Locate the cell with the specified text and output its [x, y] center coordinate. 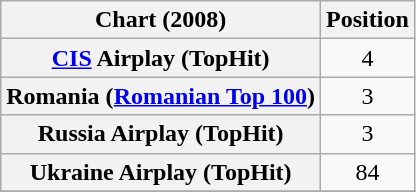
CIS Airplay (TopHit) [161, 58]
Position [368, 20]
Chart (2008) [161, 20]
4 [368, 58]
Russia Airplay (TopHit) [161, 134]
Ukraine Airplay (TopHit) [161, 172]
Romania (Romanian Top 100) [161, 96]
84 [368, 172]
